Detect which cell encompasses the target text, then output its [x, y] center coordinate. 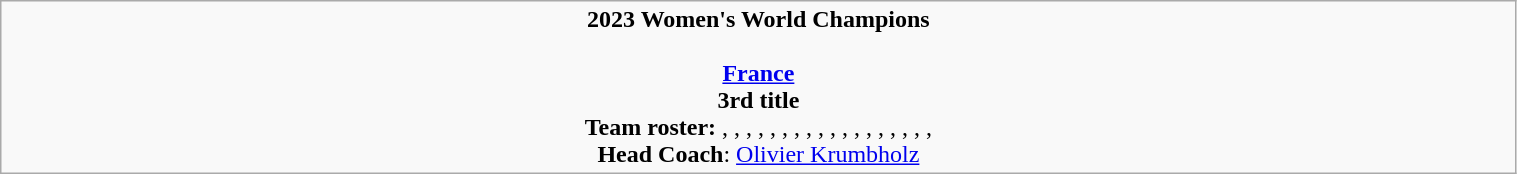
2023 Women's World ChampionsFrance3rd titleTeam roster: , , , , , , , , , , , , , , , , , , Head Coach: Olivier Krumbholz [758, 88]
